Extract the (x, y) coordinate from the center of the cell holding the provided text.  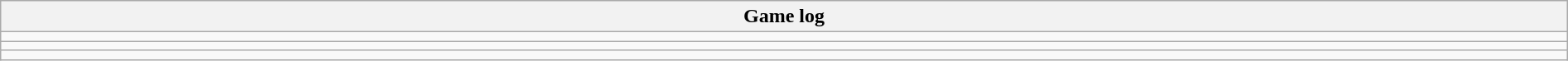
Game log (784, 16)
